Pinpoint the cell where the given text exists, returning its (x, y) midpoint coordinate. 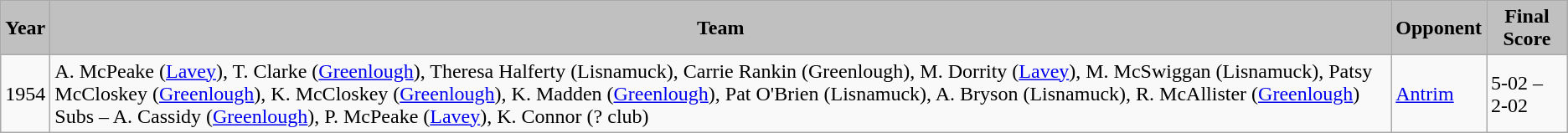
5-02 – 2-02 (1528, 94)
Final Score (1528, 28)
1954 (25, 94)
Opponent (1439, 28)
Antrim (1439, 94)
Team (720, 28)
Year (25, 28)
